Capture the cell that displays the provided text and extract its (X, Y) central coordinate. 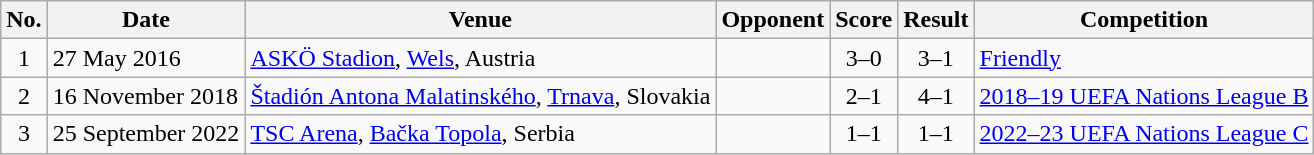
27 May 2016 (146, 58)
3–0 (864, 58)
3 (24, 134)
3–1 (936, 58)
Štadión Antona Malatinského, Trnava, Slovakia (480, 96)
Competition (1144, 20)
2 (24, 96)
16 November 2018 (146, 96)
2022–23 UEFA Nations League C (1144, 134)
2018–19 UEFA Nations League B (1144, 96)
Date (146, 20)
Score (864, 20)
25 September 2022 (146, 134)
Opponent (773, 20)
1 (24, 58)
TSC Arena, Bačka Topola, Serbia (480, 134)
Friendly (1144, 58)
2–1 (864, 96)
No. (24, 20)
Result (936, 20)
4–1 (936, 96)
Venue (480, 20)
ASKÖ Stadion, Wels, Austria (480, 58)
